Return [x, y] of the center of cell containing provided text 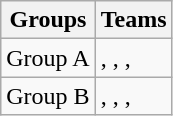
Groups [48, 20]
Teams [134, 20]
Group B [48, 96]
Group A [48, 58]
